Return the [x, y] coordinate for the center point of the cell that contains the specified text.  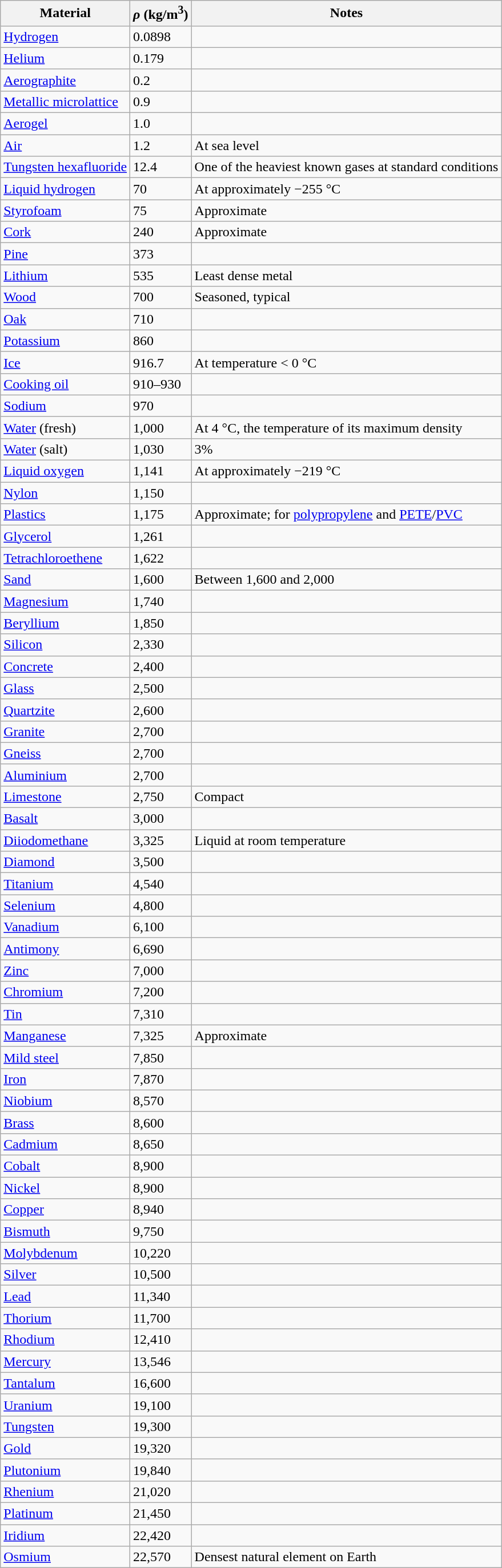
Diamond [65, 862]
Rhodium [65, 1340]
1,622 [161, 558]
Metallic microlattice [65, 102]
Plastics [65, 515]
Material [65, 14]
6,690 [161, 949]
Oak [65, 319]
535 [161, 276]
1,600 [161, 580]
At 4 °C, the temperature of its maximum density [346, 427]
4,540 [161, 884]
Zinc [65, 971]
7,000 [161, 971]
Water (salt) [65, 449]
Cadmium [65, 1144]
Titanium [65, 884]
0.179 [161, 58]
1.0 [161, 124]
860 [161, 341]
910–930 [161, 384]
1,150 [161, 493]
Thorium [65, 1318]
2,500 [161, 688]
240 [161, 232]
0.2 [161, 80]
Silicon [65, 645]
Notes [346, 14]
Quartzite [65, 710]
Cobalt [65, 1166]
Sand [65, 580]
Mild steel [65, 1057]
8,940 [161, 1210]
Tetrachloroethene [65, 558]
Antimony [65, 949]
Mercury [65, 1361]
75 [161, 211]
16,600 [161, 1383]
Platinum [65, 1514]
3% [346, 449]
Densest natural element on Earth [346, 1557]
2,750 [161, 797]
11,700 [161, 1318]
Tungsten hexafluoride [65, 167]
3,500 [161, 862]
Uranium [65, 1405]
Aerographite [65, 80]
19,840 [161, 1470]
Iron [65, 1079]
1.2 [161, 146]
7,850 [161, 1057]
Tantalum [65, 1383]
12,410 [161, 1340]
Bismuth [65, 1231]
Air [65, 146]
7,200 [161, 992]
Cooking oil [65, 384]
8,570 [161, 1101]
Liquid oxygen [65, 471]
Concrete [65, 666]
4,800 [161, 906]
Aerogel [65, 124]
Iridium [65, 1535]
Pine [65, 254]
Gneiss [65, 753]
Hydrogen [65, 37]
22,570 [161, 1557]
Compact [346, 797]
Manganese [65, 1036]
Copper [65, 1210]
At approximately −255 °C [346, 189]
ρ (kg/m3) [161, 14]
Diiodomethane [65, 840]
8,600 [161, 1122]
2,400 [161, 666]
3,000 [161, 819]
373 [161, 254]
Helium [65, 58]
Silver [65, 1275]
10,500 [161, 1275]
700 [161, 297]
Lead [65, 1296]
19,320 [161, 1448]
Limestone [65, 797]
970 [161, 406]
1,261 [161, 536]
22,420 [161, 1535]
9,750 [161, 1231]
12.4 [161, 167]
Glass [65, 688]
Nylon [65, 493]
Vanadium [65, 927]
Gold [65, 1448]
Granite [65, 732]
70 [161, 189]
Glycerol [65, 536]
At temperature < 0 °C [346, 362]
6,100 [161, 927]
Rhenium [65, 1492]
Cork [65, 232]
Magnesium [65, 601]
21,450 [161, 1514]
11,340 [161, 1296]
Least dense metal [346, 276]
Beryllium [65, 623]
Approximate; for polypropylene and PETE/PVC [346, 515]
At sea level [346, 146]
0.0898 [161, 37]
One of the heaviest known gases at standard conditions [346, 167]
At approximately −219 °C [346, 471]
Brass [65, 1122]
Plutonium [65, 1470]
1,850 [161, 623]
Molybdenum [65, 1253]
Tin [65, 1014]
2,330 [161, 645]
1,740 [161, 601]
Lithium [65, 276]
3,325 [161, 840]
Selenium [65, 906]
Seasoned, typical [346, 297]
13,546 [161, 1361]
21,020 [161, 1492]
Styrofoam [65, 211]
Osmium [65, 1557]
0.9 [161, 102]
1,141 [161, 471]
1,175 [161, 515]
7,310 [161, 1014]
2,600 [161, 710]
710 [161, 319]
Ice [65, 362]
19,300 [161, 1426]
8,650 [161, 1144]
1,030 [161, 449]
Nickel [65, 1188]
Liquid hydrogen [65, 189]
7,870 [161, 1079]
Niobium [65, 1101]
Chromium [65, 992]
Wood [65, 297]
Basalt [65, 819]
19,100 [161, 1405]
Between 1,600 and 2,000 [346, 580]
Liquid at room temperature [346, 840]
Aluminium [65, 775]
Water (fresh) [65, 427]
916.7 [161, 362]
Sodium [65, 406]
7,325 [161, 1036]
1,000 [161, 427]
Potassium [65, 341]
10,220 [161, 1253]
Tungsten [65, 1426]
